Determine the (X, Y) coordinate at the center of the cell enclosing the given text.  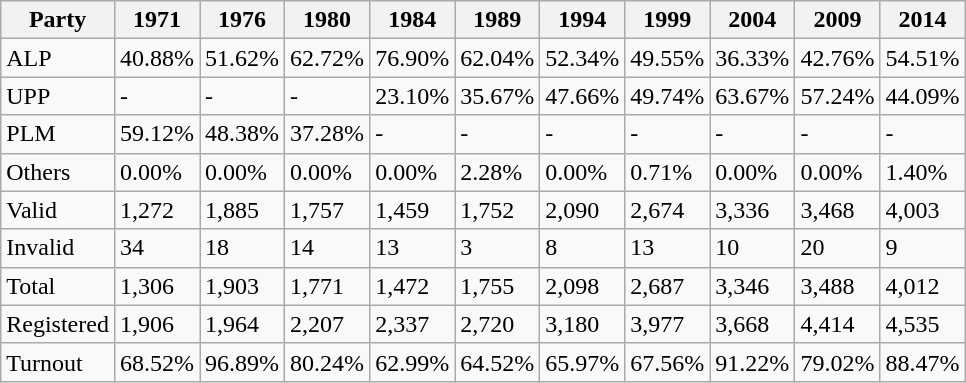
2.28% (498, 172)
1,757 (328, 210)
1984 (412, 20)
1,272 (156, 210)
Others (58, 172)
1,771 (328, 286)
4,003 (922, 210)
1980 (328, 20)
37.28% (328, 134)
2,207 (328, 324)
10 (752, 248)
1,459 (412, 210)
40.88% (156, 58)
14 (328, 248)
3,336 (752, 210)
2,090 (582, 210)
ALP (58, 58)
52.34% (582, 58)
2,337 (412, 324)
2,098 (582, 286)
54.51% (922, 58)
88.47% (922, 362)
3,977 (668, 324)
42.76% (838, 58)
64.52% (498, 362)
8 (582, 248)
2009 (838, 20)
1,903 (242, 286)
3 (498, 248)
4,414 (838, 324)
1,964 (242, 324)
4,535 (922, 324)
49.74% (668, 96)
35.67% (498, 96)
79.02% (838, 362)
Invalid (58, 248)
67.56% (668, 362)
1,906 (156, 324)
Party (58, 20)
1,752 (498, 210)
20 (838, 248)
62.99% (412, 362)
UPP (58, 96)
47.66% (582, 96)
96.89% (242, 362)
1989 (498, 20)
3,346 (752, 286)
76.90% (412, 58)
Registered (58, 324)
1999 (668, 20)
2,687 (668, 286)
91.22% (752, 362)
57.24% (838, 96)
1.40% (922, 172)
3,180 (582, 324)
62.72% (328, 58)
2004 (752, 20)
9 (922, 248)
1,472 (412, 286)
1971 (156, 20)
PLM (58, 134)
49.55% (668, 58)
3,488 (838, 286)
2,674 (668, 210)
3,468 (838, 210)
62.04% (498, 58)
1976 (242, 20)
2014 (922, 20)
63.67% (752, 96)
80.24% (328, 362)
0.71% (668, 172)
4,012 (922, 286)
2,720 (498, 324)
44.09% (922, 96)
1,306 (156, 286)
48.38% (242, 134)
3,668 (752, 324)
Turnout (58, 362)
34 (156, 248)
68.52% (156, 362)
1994 (582, 20)
51.62% (242, 58)
1,885 (242, 210)
65.97% (582, 362)
36.33% (752, 58)
Valid (58, 210)
23.10% (412, 96)
1,755 (498, 286)
Total (58, 286)
18 (242, 248)
59.12% (156, 134)
